Identify which cell holds the provided text, then report its (X, Y) central coordinate. 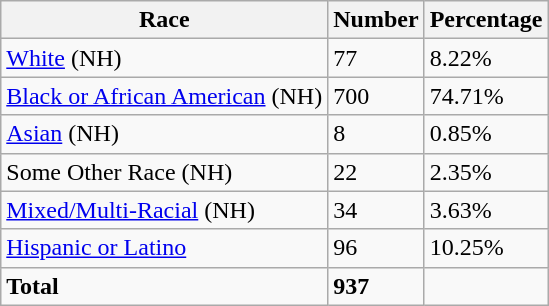
77 (376, 58)
8 (376, 134)
8.22% (486, 58)
22 (376, 172)
700 (376, 96)
Race (164, 20)
0.85% (486, 134)
Percentage (486, 20)
74.71% (486, 96)
Asian (NH) (164, 134)
937 (376, 286)
3.63% (486, 210)
Some Other Race (NH) (164, 172)
Mixed/Multi-Racial (NH) (164, 210)
White (NH) (164, 58)
Hispanic or Latino (164, 248)
Number (376, 20)
2.35% (486, 172)
Total (164, 286)
34 (376, 210)
Black or African American (NH) (164, 96)
96 (376, 248)
10.25% (486, 248)
